Scan for the cell matching the given text and deliver its [x, y] coordinate at center. 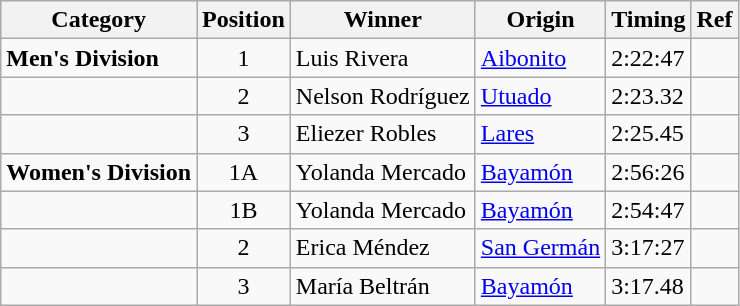
Position [244, 20]
María Beltrán [382, 286]
2:22:47 [648, 58]
Timing [648, 20]
Luis Rivera [382, 58]
2:25.45 [648, 134]
3:17.48 [648, 286]
Lares [540, 134]
2:56:26 [648, 172]
Women's Division [99, 172]
Aibonito [540, 58]
1A [244, 172]
San Germán [540, 248]
Nelson Rodríguez [382, 96]
1 [244, 58]
Men's Division [99, 58]
Erica Méndez [382, 248]
Category [99, 20]
3:17:27 [648, 248]
Eliezer Robles [382, 134]
Winner [382, 20]
Origin [540, 20]
Ref [714, 20]
1B [244, 210]
Utuado [540, 96]
2:23.32 [648, 96]
2:54:47 [648, 210]
